Find where the given text appears and provide that cell's center as [X, Y] coordinate. 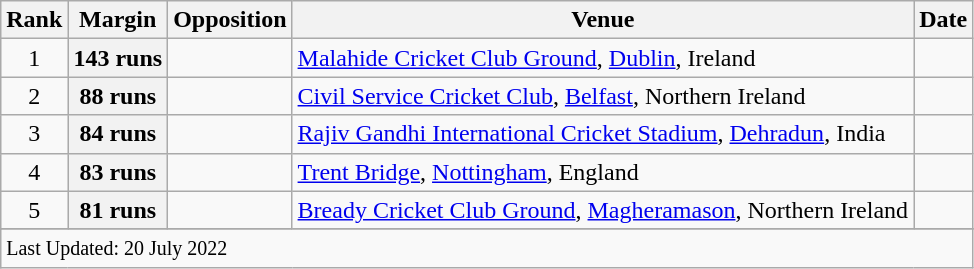
Malahide Cricket Club Ground, Dublin, Ireland [603, 58]
Date [944, 20]
84 runs [118, 134]
Venue [603, 20]
4 [34, 172]
Civil Service Cricket Club, Belfast, Northern Ireland [603, 96]
81 runs [118, 210]
Last Updated: 20 July 2022 [487, 248]
Trent Bridge, Nottingham, England [603, 172]
Rank [34, 20]
5 [34, 210]
3 [34, 134]
83 runs [118, 172]
Bready Cricket Club Ground, Magheramason, Northern Ireland [603, 210]
2 [34, 96]
Rajiv Gandhi International Cricket Stadium, Dehradun, India [603, 134]
Opposition [230, 20]
1 [34, 58]
143 runs [118, 58]
Margin [118, 20]
88 runs [118, 96]
